Search for the cell housing the specified text and yield its [X, Y] center coordinate. 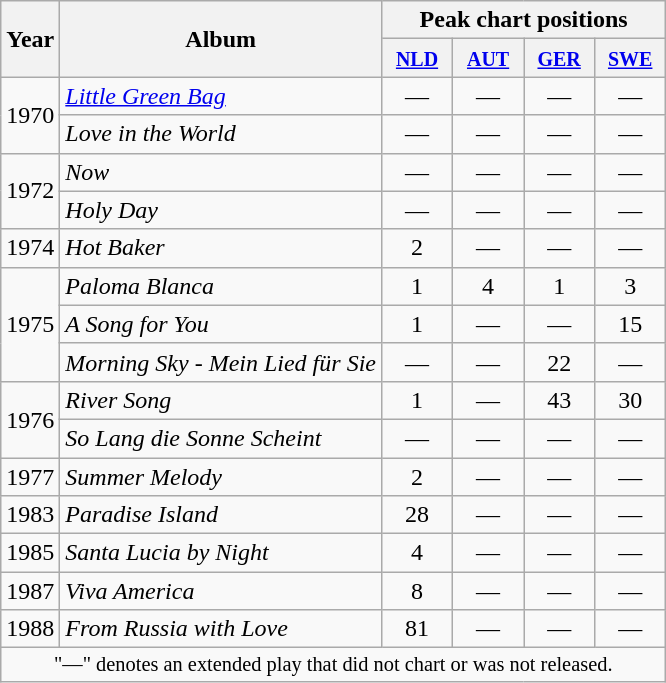
Year [30, 39]
Now [221, 172]
A Song for You [221, 324]
Viva America [221, 591]
"—" denotes an extended play that did not chart or was not released. [334, 665]
Album [221, 39]
Holy Day [221, 210]
Hot Baker [221, 248]
Love in the World [221, 134]
Peak chart positions [523, 20]
1988 [30, 629]
8 [416, 591]
Paradise Island [221, 515]
1974 [30, 248]
1983 [30, 515]
So Lang die Sonne Scheint [221, 438]
River Song [221, 400]
1987 [30, 591]
3 [630, 286]
GER [560, 58]
Summer Melody [221, 477]
AUT [488, 58]
1985 [30, 553]
22 [560, 362]
1975 [30, 324]
81 [416, 629]
15 [630, 324]
SWE [630, 58]
From Russia with Love [221, 629]
Morning Sky - Mein Lied für Sie [221, 362]
28 [416, 515]
Santa Lucia by Night [221, 553]
Paloma Blanca [221, 286]
1976 [30, 419]
43 [560, 400]
Little Green Bag [221, 96]
1972 [30, 191]
30 [630, 400]
1977 [30, 477]
NLD [416, 58]
1970 [30, 115]
